Scan for the cell matching the given text and deliver its (x, y) coordinate at center. 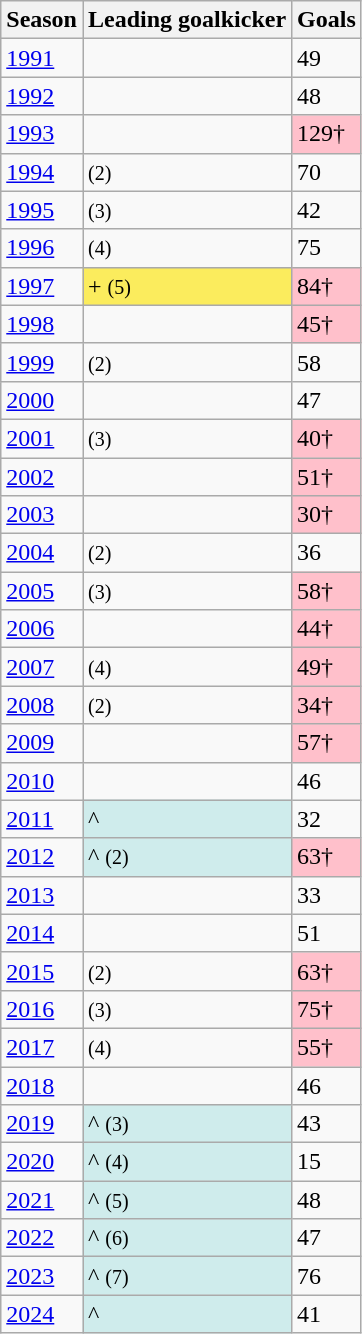
^ (7) (186, 1276)
1999 (42, 362)
2009 (42, 743)
2023 (42, 1276)
1991 (42, 58)
42 (327, 210)
2014 (42, 933)
2010 (42, 781)
15 (327, 1162)
2018 (42, 1085)
75 (327, 248)
2008 (42, 705)
2005 (42, 591)
^ (3) (186, 1124)
^ (6) (186, 1238)
40† (327, 438)
2004 (42, 553)
1994 (42, 172)
33 (327, 895)
58 (327, 362)
2013 (42, 895)
45† (327, 324)
70 (327, 172)
1998 (42, 324)
1995 (42, 210)
Goals (327, 20)
Season (42, 20)
2019 (42, 1124)
2000 (42, 400)
75† (327, 1009)
2024 (42, 1314)
2006 (42, 629)
2020 (42, 1162)
30† (327, 515)
+ (5) (186, 286)
36 (327, 553)
43 (327, 1124)
58† (327, 591)
1992 (42, 96)
49† (327, 667)
2022 (42, 1238)
2002 (42, 477)
32 (327, 819)
51 (327, 933)
34† (327, 705)
44† (327, 629)
^ (4) (186, 1162)
49 (327, 58)
2003 (42, 515)
84† (327, 286)
129† (327, 134)
2001 (42, 438)
2011 (42, 819)
^ (2) (186, 857)
76 (327, 1276)
51† (327, 477)
2007 (42, 667)
2021 (42, 1200)
2015 (42, 971)
Leading goalkicker (186, 20)
57† (327, 743)
55† (327, 1047)
2017 (42, 1047)
1993 (42, 134)
2012 (42, 857)
41 (327, 1314)
^ (5) (186, 1200)
1996 (42, 248)
1997 (42, 286)
2016 (42, 1009)
